Provide the (X, Y) coordinate of the cell's center where the given text is located.  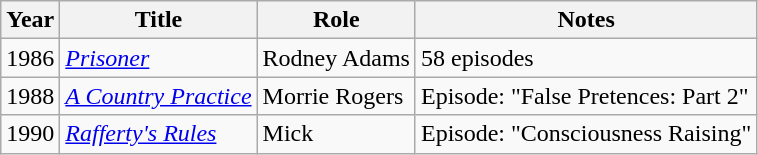
Year (30, 20)
1986 (30, 58)
Episode: "False Pretences: Part 2" (586, 96)
Rafferty's Rules (158, 134)
Title (158, 20)
A Country Practice (158, 96)
Role (336, 20)
Prisoner (158, 58)
1990 (30, 134)
Rodney Adams (336, 58)
Episode: "Consciousness Raising" (586, 134)
1988 (30, 96)
Mick (336, 134)
Morrie Rogers (336, 96)
Notes (586, 20)
58 episodes (586, 58)
